Provide the [X, Y] coordinate of the cell's center where the given text is located.  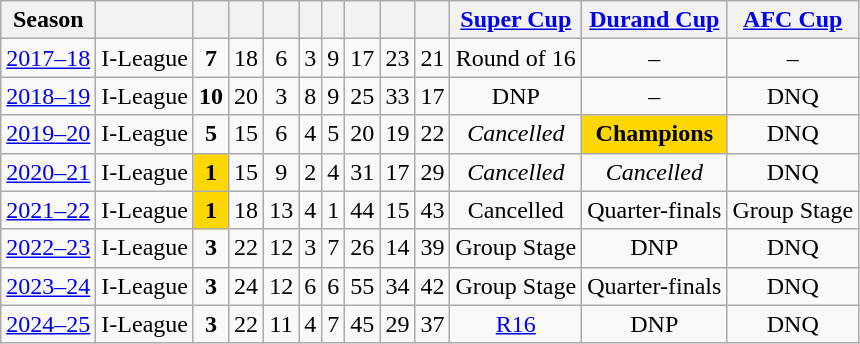
2023–24 [48, 286]
37 [432, 324]
21 [432, 58]
2022–23 [48, 248]
43 [432, 210]
24 [246, 286]
2018–19 [48, 96]
11 [282, 324]
2019–20 [48, 134]
42 [432, 286]
33 [398, 96]
45 [362, 324]
2020–21 [48, 172]
44 [362, 210]
R16 [516, 324]
13 [282, 210]
14 [398, 248]
55 [362, 286]
25 [362, 96]
2 [310, 172]
Durand Cup [654, 20]
19 [398, 134]
2024–25 [48, 324]
AFC Cup [793, 20]
31 [362, 172]
Champions [654, 134]
Season [48, 20]
2017–18 [48, 58]
34 [398, 286]
Round of 16 [516, 58]
2021–22 [48, 210]
26 [362, 248]
10 [210, 96]
39 [432, 248]
23 [398, 58]
Super Cup [516, 20]
8 [310, 96]
